Pinpoint the cell where the given text exists, returning its (x, y) midpoint coordinate. 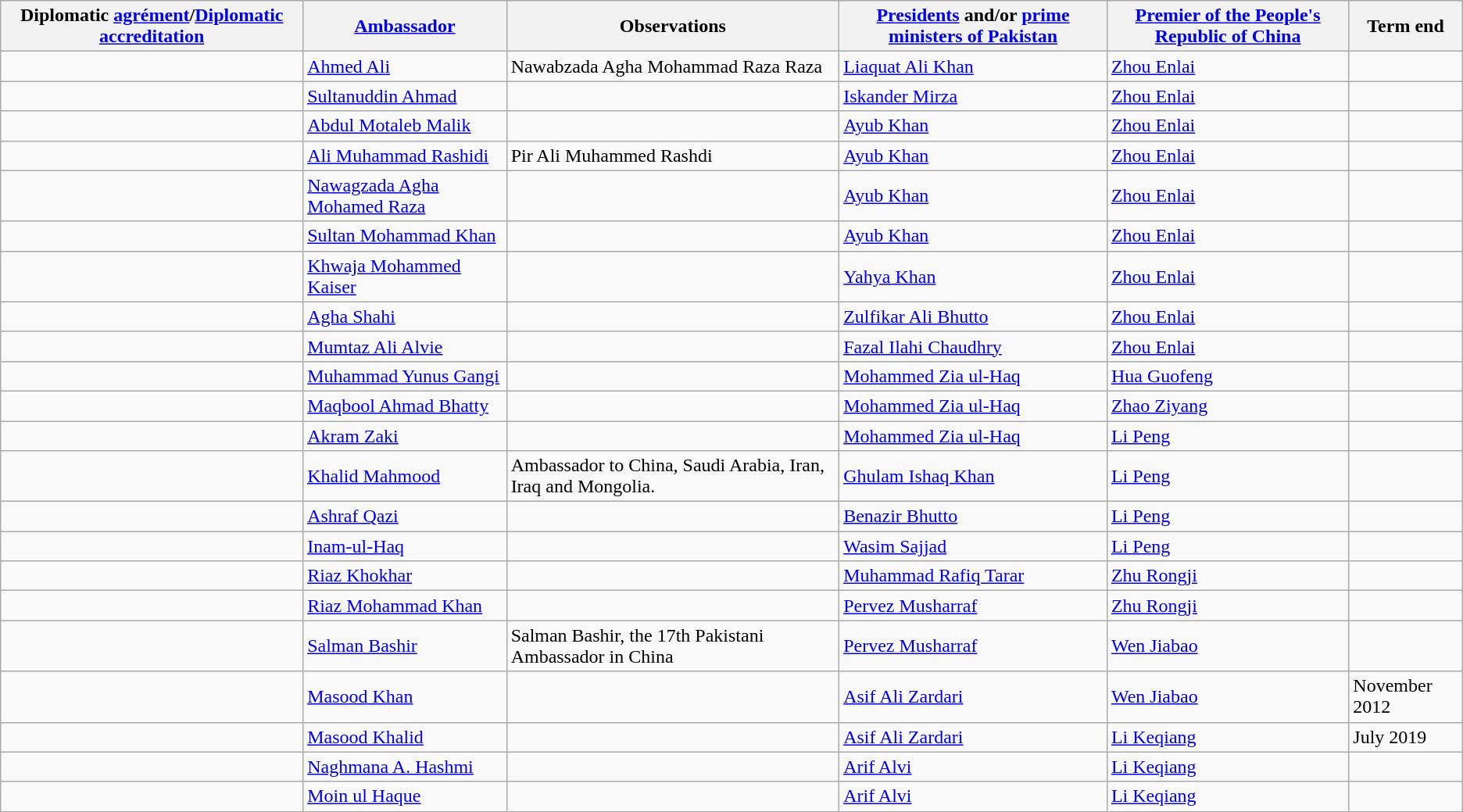
Benazir Bhutto (974, 517)
Diplomatic agrément/Diplomatic accreditation (152, 27)
Ali Muhammad Rashidi (405, 156)
Ashraf Qazi (405, 517)
Muhammad Yunus Gangi (405, 376)
Masood Khan (405, 697)
Riaz Khokhar (405, 576)
Nawagzada Agha Mohamed Raza (405, 195)
Salman Bashir, the 17th Pakistani Ambassador in China (673, 646)
Maqbool Ahmad Bhatty (405, 406)
Ahmed Ali (405, 66)
Wasim Sajjad (974, 546)
Ambassador to China, Saudi Arabia, Iran, Iraq and Mongolia. (673, 477)
Zulfikar Ali Bhutto (974, 317)
Khalid Mahmood (405, 477)
Iskander Mirza (974, 96)
Naghmana A. Hashmi (405, 767)
Zhao Ziyang (1227, 406)
Akram Zaki (405, 435)
Mumtaz Ali Alvie (405, 346)
Hua Guofeng (1227, 376)
Muhammad Rafiq Tarar (974, 576)
Sultan Mohammad Khan (405, 236)
Presidents and/or prime ministers of Pakistan (974, 27)
Term end (1405, 27)
Khwaja Mohammed Kaiser (405, 277)
Pir Ali Muhammed Rashdi (673, 156)
Premier of the People's Republic of China (1227, 27)
Liaquat Ali Khan (974, 66)
Riaz Mohammad Khan (405, 606)
Observations (673, 27)
Ghulam Ishaq Khan (974, 477)
Salman Bashir (405, 646)
Moin ul Haque (405, 796)
Abdul Motaleb Malik (405, 126)
November 2012 (1405, 697)
July 2019 (1405, 737)
Masood Khalid (405, 737)
Yahya Khan (974, 277)
Agha Shahi (405, 317)
Ambassador (405, 27)
Inam-ul-Haq (405, 546)
Sultanuddin Ahmad (405, 96)
Fazal Ilahi Chaudhry (974, 346)
Nawabzada Agha Mohammad Raza Raza (673, 66)
